Extract the (x, y) coordinate from the center of the cell holding the provided text.  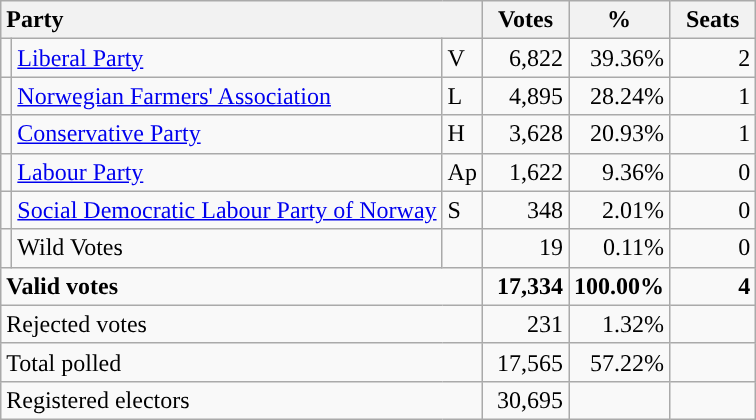
2 (713, 58)
9.36% (620, 172)
Party (242, 20)
1,622 (525, 172)
4 (713, 286)
17,565 (525, 362)
348 (525, 210)
Ap (462, 172)
Conservative Party (227, 134)
Seats (713, 20)
V (462, 58)
% (620, 20)
2.01% (620, 210)
Valid votes (242, 286)
28.24% (620, 96)
L (462, 96)
1.32% (620, 324)
S (462, 210)
20.93% (620, 134)
30,695 (525, 400)
Liberal Party (227, 58)
H (462, 134)
231 (525, 324)
Norwegian Farmers' Association (227, 96)
Total polled (242, 362)
Wild Votes (227, 248)
Social Democratic Labour Party of Norway (227, 210)
Registered electors (242, 400)
100.00% (620, 286)
4,895 (525, 96)
0.11% (620, 248)
3,628 (525, 134)
39.36% (620, 58)
Rejected votes (242, 324)
57.22% (620, 362)
Votes (525, 20)
Labour Party (227, 172)
6,822 (525, 58)
19 (525, 248)
17,334 (525, 286)
